From the cell containing the given text, extract its center point as [x, y] coordinate. 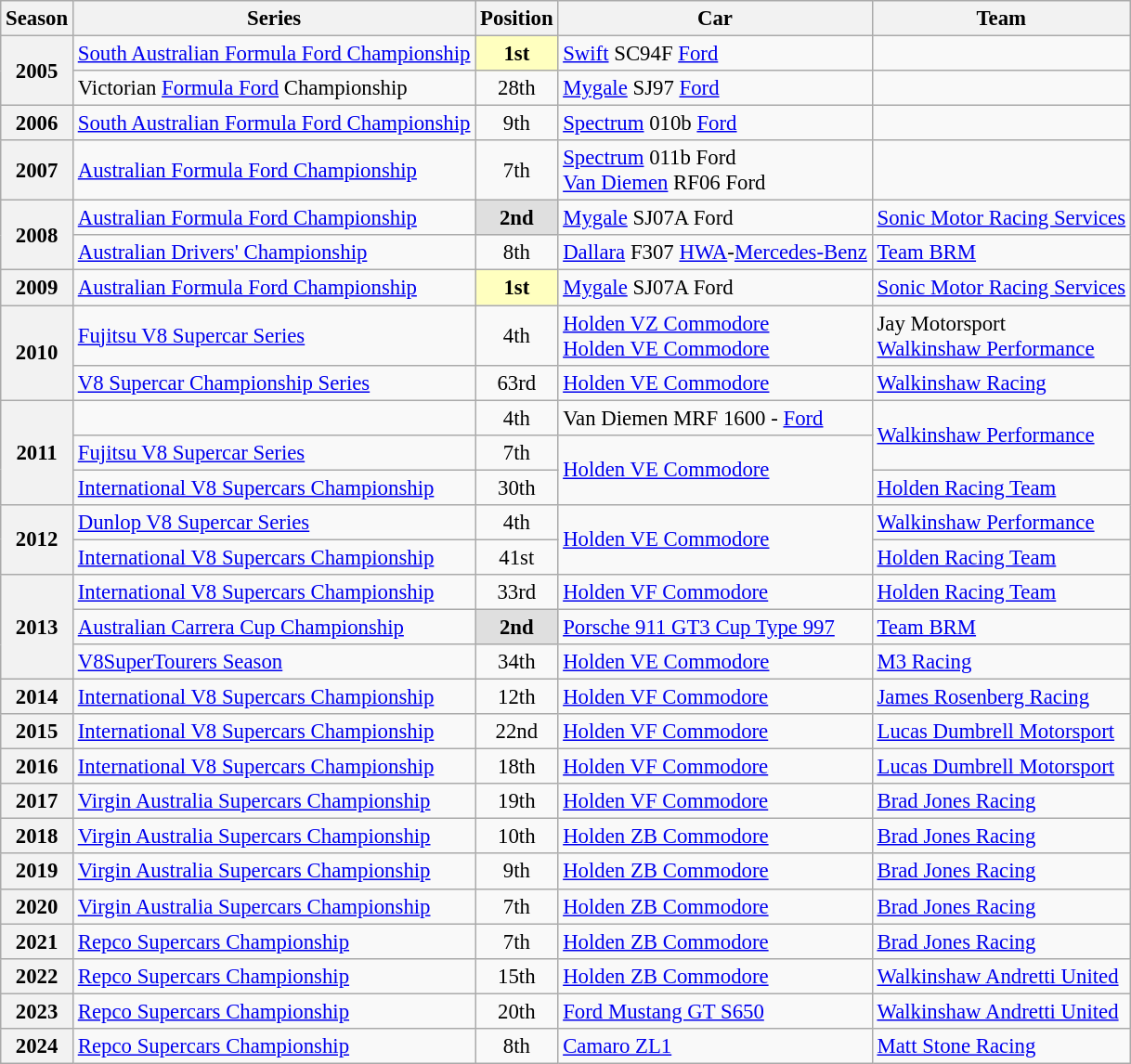
2024 [37, 1046]
V8SuperTourers Season [273, 662]
Holden VZ CommodoreHolden VE Commodore [715, 336]
Australian Drivers' Championship [273, 253]
2006 [37, 123]
Jay MotorsportWalkinshaw Performance [1001, 336]
2011 [37, 453]
Walkinshaw Racing [1001, 383]
2014 [37, 697]
2005 [37, 71]
2023 [37, 1011]
Team [1001, 19]
10th [516, 837]
James Rosenberg Racing [1001, 697]
33rd [516, 592]
2008 [37, 236]
15th [516, 976]
2018 [37, 837]
20th [516, 1011]
34th [516, 662]
2022 [37, 976]
2020 [37, 906]
Dunlop V8 Supercar Series [273, 523]
28th [516, 88]
Season [37, 19]
2021 [37, 941]
2017 [37, 801]
Car [715, 19]
Position [516, 19]
Porsche 911 GT3 Cup Type 997 [715, 627]
19th [516, 801]
2010 [37, 353]
2015 [37, 732]
2019 [37, 872]
41st [516, 557]
Victorian Formula Ford Championship [273, 88]
V8 Supercar Championship Series [273, 383]
Spectrum 010b Ford [715, 123]
63rd [516, 383]
Matt Stone Racing [1001, 1046]
12th [516, 697]
Australian Carrera Cup Championship [273, 627]
Series [273, 19]
18th [516, 767]
30th [516, 487]
Spectrum 011b Ford Van Diemen RF06 Ford [715, 171]
2007 [37, 171]
22nd [516, 732]
M3 Racing [1001, 662]
2016 [37, 767]
2009 [37, 288]
Dallara F307 HWA-Mercedes-Benz [715, 253]
Swift SC94F Ford [715, 54]
Mygale SJ97 Ford [715, 88]
2012 [37, 540]
Ford Mustang GT S650 [715, 1011]
2013 [37, 628]
Van Diemen MRF 1600 - Ford [715, 418]
Camaro ZL1 [715, 1046]
